Search for the cell housing the specified text and yield its (X, Y) center coordinate. 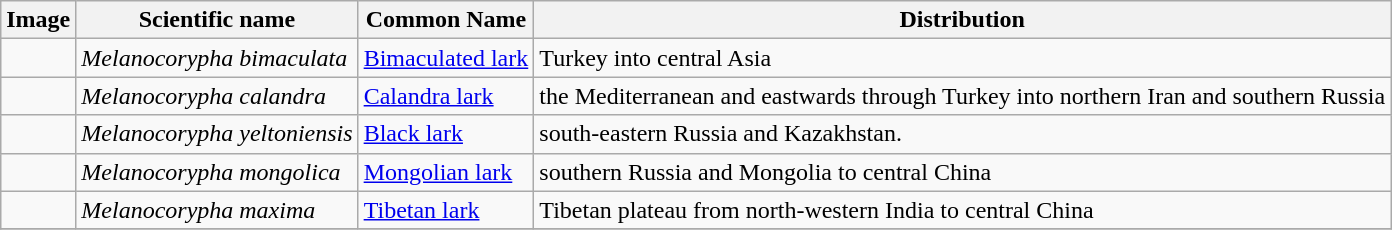
the Mediterranean and eastwards through Turkey into northern Iran and southern Russia (962, 96)
Tibetan plateau from north-western India to central China (962, 210)
Scientific name (217, 20)
southern Russia and Mongolia to central China (962, 172)
Calandra lark (446, 96)
Common Name (446, 20)
Turkey into central Asia (962, 58)
Distribution (962, 20)
Melanocorypha calandra (217, 96)
Melanocorypha mongolica (217, 172)
Melanocorypha bimaculata (217, 58)
south-eastern Russia and Kazakhstan. (962, 134)
Melanocorypha yeltoniensis (217, 134)
Image (38, 20)
Tibetan lark (446, 210)
Black lark (446, 134)
Bimaculated lark (446, 58)
Melanocorypha maxima (217, 210)
Mongolian lark (446, 172)
